From the cell containing the given text, extract its center point as [X, Y] coordinate. 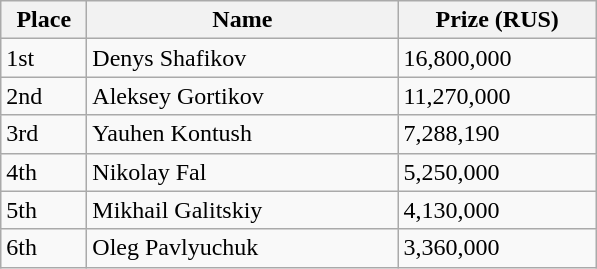
6th [44, 248]
5th [44, 210]
3rd [44, 134]
2nd [44, 96]
4,130,000 [498, 210]
Denys Shafikov [242, 58]
Nikolay Fal [242, 172]
7,288,190 [498, 134]
Oleg Pavlyuchuk [242, 248]
Place [44, 20]
4th [44, 172]
Prize (RUS) [498, 20]
16,800,000 [498, 58]
Mikhail Galitskiy [242, 210]
Yauhen Kontush [242, 134]
5,250,000 [498, 172]
1st [44, 58]
Name [242, 20]
Aleksey Gortikov [242, 96]
3,360,000 [498, 248]
11,270,000 [498, 96]
